Capture the cell that displays the provided text and extract its [x, y] central coordinate. 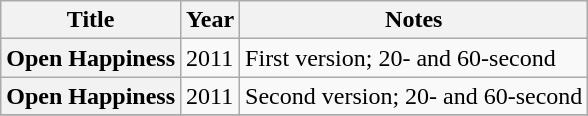
Notes [414, 20]
Year [210, 20]
Second version; 20- and 60-second [414, 96]
Title [91, 20]
First version; 20- and 60-second [414, 58]
